Output the [x, y] coordinate of the center of the cell containing the given text.  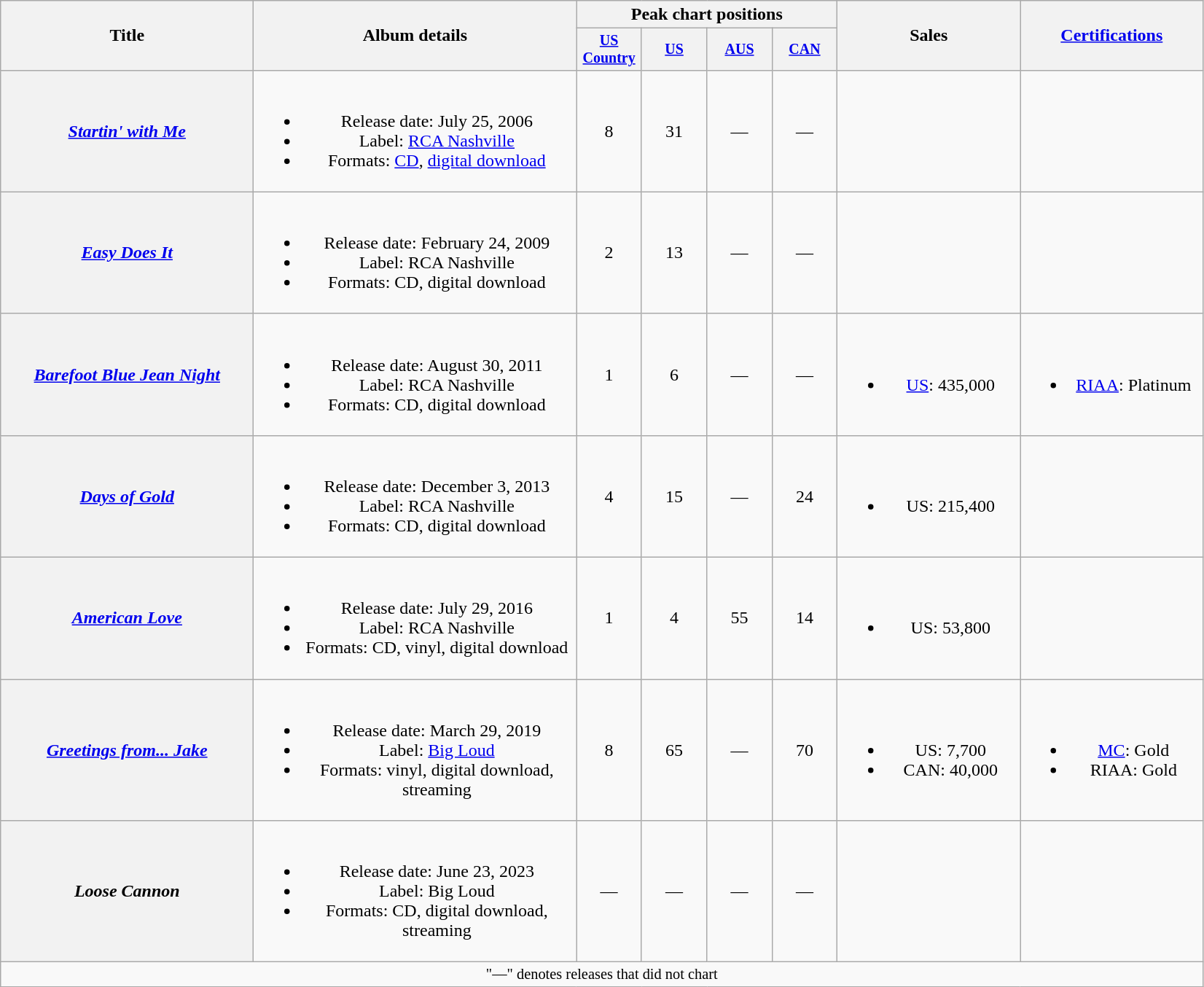
15 [673, 496]
Peak chart positions [707, 15]
US: 435,000 [929, 375]
RIAA: Platinum [1112, 375]
Album details [415, 36]
2 [609, 252]
"—" denotes releases that did not chart [602, 975]
Easy Does It [127, 252]
AUS [739, 50]
70 [805, 750]
13 [673, 252]
Barefoot Blue Jean Night [127, 375]
Sales [929, 36]
US [673, 50]
Release date: March 29, 2019Label: Big LoudFormats: vinyl, digital download, streaming [415, 750]
Release date: June 23, 2023Label: Big LoudFormats: CD, digital download, streaming [415, 892]
Days of Gold [127, 496]
Greetings from... Jake [127, 750]
Release date: July 29, 2016Label: RCA NashvilleFormats: CD, vinyl, digital download [415, 618]
US: 53,800 [929, 618]
Loose Cannon [127, 892]
MC: GoldRIAA: Gold [1112, 750]
24 [805, 496]
Release date: August 30, 2011Label: RCA NashvilleFormats: CD, digital download [415, 375]
65 [673, 750]
31 [673, 131]
CAN [805, 50]
14 [805, 618]
Certifications [1112, 36]
Release date: July 25, 2006Label: RCA NashvilleFormats: CD, digital download [415, 131]
6 [673, 375]
Release date: December 3, 2013Label: RCA NashvilleFormats: CD, digital download [415, 496]
US Country [609, 50]
Release date: February 24, 2009Label: RCA NashvilleFormats: CD, digital download [415, 252]
US: 7,700CAN: 40,000 [929, 750]
Startin' with Me [127, 131]
Title [127, 36]
US: 215,400 [929, 496]
American Love [127, 618]
55 [739, 618]
